Return the (x, y) coordinate for the center point of the cell that contains the specified text.  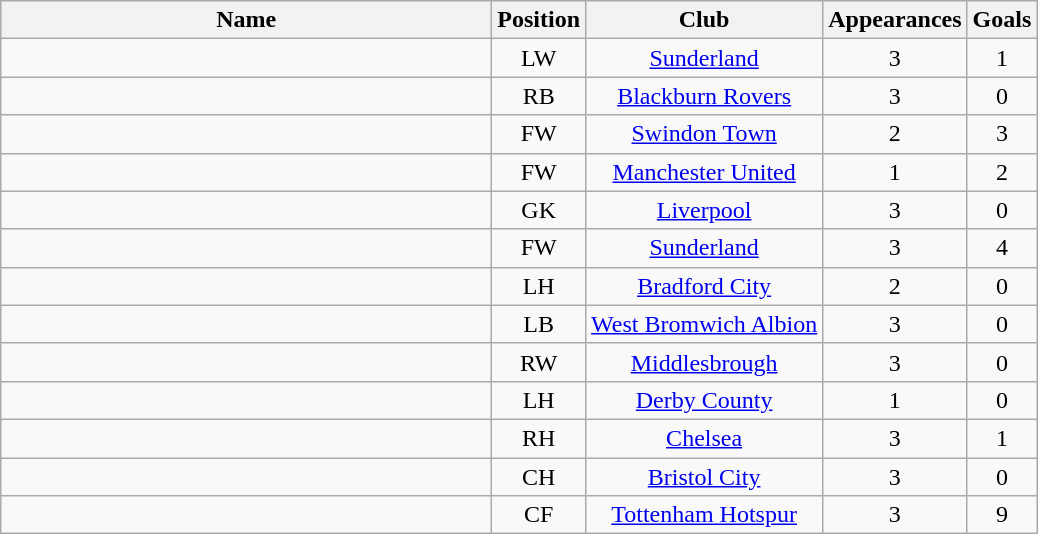
Bradford City (704, 286)
LB (539, 324)
Manchester United (704, 172)
LW (539, 58)
CF (539, 515)
9 (1002, 515)
RW (539, 362)
Tottenham Hotspur (704, 515)
Appearances (895, 20)
Bristol City (704, 477)
Position (539, 20)
Blackburn Rovers (704, 96)
Middlesbrough (704, 362)
GK (539, 210)
Swindon Town (704, 134)
Chelsea (704, 438)
Club (704, 20)
West Bromwich Albion (704, 324)
RB (539, 96)
Name (246, 20)
Goals (1002, 20)
RH (539, 438)
CH (539, 477)
Liverpool (704, 210)
Derby County (704, 400)
4 (1002, 248)
